Return the (x, y) coordinate for the center point of the cell that contains the specified text.  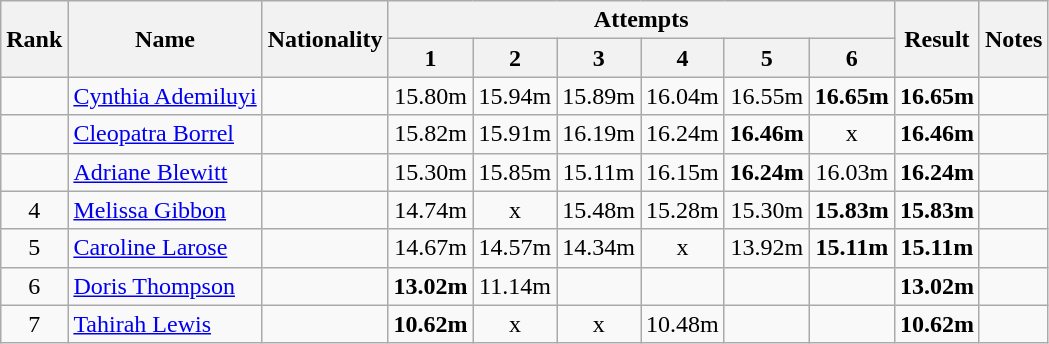
3 (599, 58)
Rank (34, 39)
Attempts (641, 20)
Adriane Blewitt (165, 172)
16.15m (683, 172)
14.67m (430, 248)
15.82m (430, 134)
15.28m (683, 210)
Result (936, 39)
15.91m (515, 134)
7 (34, 324)
Nationality (325, 39)
Caroline Larose (165, 248)
16.19m (599, 134)
Cleopatra Borrel (165, 134)
2 (515, 58)
Name (165, 39)
1 (430, 58)
15.48m (599, 210)
Tahirah Lewis (165, 324)
Doris Thompson (165, 286)
15.80m (430, 96)
16.03m (852, 172)
16.55m (766, 96)
15.94m (515, 96)
14.34m (599, 248)
15.89m (599, 96)
14.57m (515, 248)
13.92m (766, 248)
Cynthia Ademiluyi (165, 96)
10.48m (683, 324)
Melissa Gibbon (165, 210)
11.14m (515, 286)
16.04m (683, 96)
15.85m (515, 172)
Notes (1013, 39)
14.74m (430, 210)
